Search for the cell housing the specified text and yield its (x, y) center coordinate. 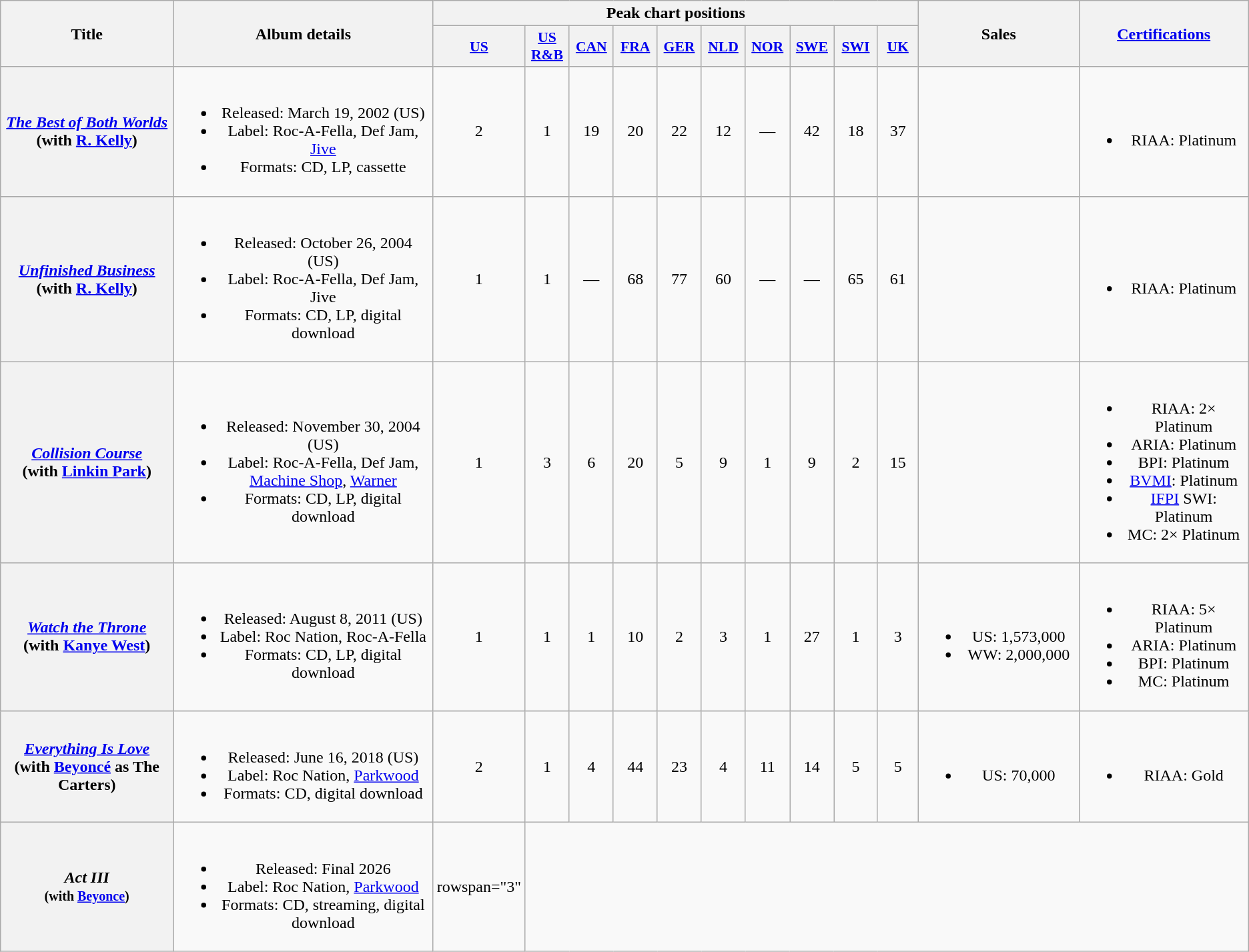
Released: March 19, 2002 (US)Label: Roc-A-Fella, Def Jam, JiveFormats: CD, LP, cassette (303, 131)
NLD (723, 47)
11 (767, 766)
GER (679, 47)
77 (679, 279)
15 (898, 462)
Album details (303, 33)
NOR (767, 47)
Sales (998, 33)
CAN (591, 47)
The Best of Both Worlds(with R. Kelly) (87, 131)
Watch the Throne(with Kanye West) (87, 636)
SWI (855, 47)
Act III(with Beyonce) (87, 887)
22 (679, 131)
37 (898, 131)
42 (813, 131)
23 (679, 766)
US: 70,000 (998, 766)
Released: June 16, 2018 (US)Label: Roc Nation, ParkwoodFormats: CD, digital download (303, 766)
RIAA: 5× PlatinumARIA: PlatinumBPI: PlatinumMC: Platinum (1164, 636)
19 (591, 131)
12 (723, 131)
Released: Final 2026Label: Roc Nation, ParkwoodFormats: CD, streaming, digital download (303, 887)
65 (855, 279)
USR&B (547, 47)
Unfinished Business(with R. Kelly) (87, 279)
Everything Is Love(with Beyoncé as The Carters) (87, 766)
60 (723, 279)
RIAA: Gold (1164, 766)
FRA (635, 47)
Collision Course(with Linkin Park) (87, 462)
UK (898, 47)
rowspan="3" (479, 887)
US (479, 47)
Certifications (1164, 33)
Peak chart positions (675, 13)
18 (855, 131)
Title (87, 33)
Released: October 26, 2004 (US)Label: Roc-A-Fella, Def Jam, JiveFormats: CD, LP, digital download (303, 279)
US: 1,573,000WW: 2,000,000 (998, 636)
Released: November 30, 2004 (US)Label: Roc-A-Fella, Def Jam, Machine Shop, WarnerFormats: CD, LP, digital download (303, 462)
44 (635, 766)
27 (813, 636)
SWE (813, 47)
10 (635, 636)
RIAA: 2× PlatinumARIA: PlatinumBPI: PlatinumBVMI: PlatinumIFPI SWI: PlatinumMC: 2× Platinum (1164, 462)
Released: August 8, 2011 (US)Label: Roc Nation, Roc-A-FellaFormats: CD, LP, digital download (303, 636)
6 (591, 462)
61 (898, 279)
68 (635, 279)
14 (813, 766)
